Return the [X, Y] coordinate for the center point of the cell that contains the specified text.  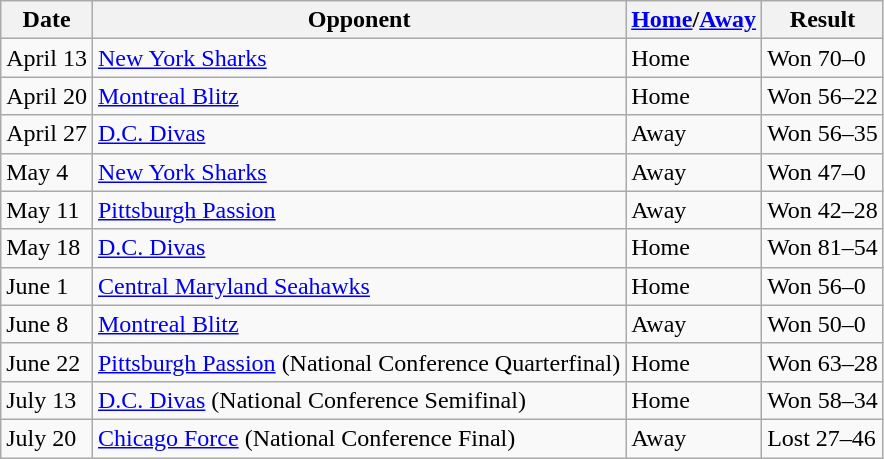
Result [823, 20]
Date [47, 20]
Pittsburgh Passion (National Conference Quarterfinal) [358, 362]
Won 50–0 [823, 324]
Central Maryland Seahawks [358, 286]
April 20 [47, 96]
May 11 [47, 210]
May 18 [47, 248]
Won 56–0 [823, 286]
Won 58–34 [823, 400]
Won 56–22 [823, 96]
Lost 27–46 [823, 438]
April 13 [47, 58]
Won 70–0 [823, 58]
Pittsburgh Passion [358, 210]
June 8 [47, 324]
Won 81–54 [823, 248]
Home/Away [694, 20]
Won 47–0 [823, 172]
Opponent [358, 20]
June 1 [47, 286]
Won 56–35 [823, 134]
May 4 [47, 172]
D.C. Divas (National Conference Semifinal) [358, 400]
Won 42–28 [823, 210]
Won 63–28 [823, 362]
July 13 [47, 400]
July 20 [47, 438]
April 27 [47, 134]
Chicago Force (National Conference Final) [358, 438]
June 22 [47, 362]
